Find where the given text appears and provide that cell's center as (X, Y) coordinate. 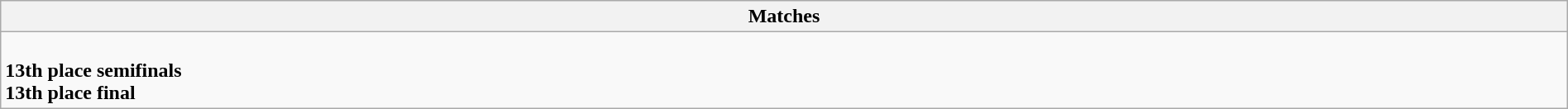
13th place semifinals 13th place final (784, 70)
Matches (784, 17)
